Search for the cell housing the specified text and yield its (X, Y) center coordinate. 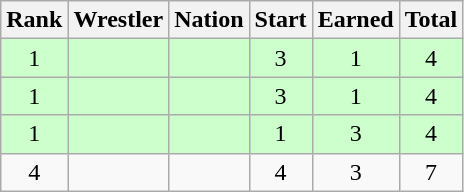
Earned (356, 20)
7 (431, 172)
Wrestler (118, 20)
Total (431, 20)
Start (280, 20)
Rank (34, 20)
Nation (209, 20)
